Detect which cell encompasses the target text, then output its [x, y] center coordinate. 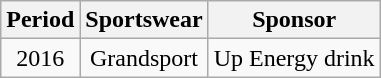
Up Energy drink [294, 58]
Period [40, 20]
Sportswear [144, 20]
Grandsport [144, 58]
Sponsor [294, 20]
2016 [40, 58]
